Identify which cell holds the provided text, then report its (X, Y) central coordinate. 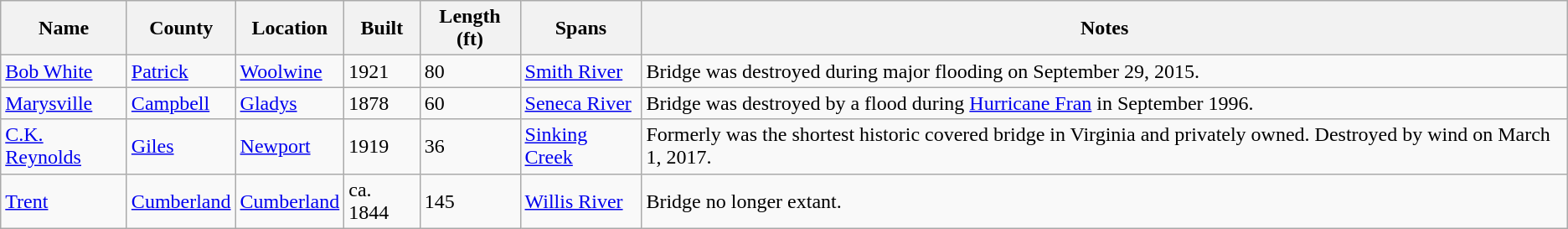
Willis River (581, 201)
Giles (181, 146)
Bridge no longer extant. (1104, 201)
Length (ft) (470, 29)
Gladys (290, 103)
Bridge was destroyed during major flooding on September 29, 2015. (1104, 71)
C.K. Reynolds (64, 146)
Notes (1104, 29)
Newport (290, 146)
Trent (64, 201)
Seneca River (581, 103)
Campbell (181, 103)
Smith River (581, 71)
Bridge was destroyed by a flood during Hurricane Fran in September 1996. (1104, 103)
Woolwine (290, 71)
County (181, 29)
Marysville (64, 103)
Patrick (181, 71)
1921 (382, 71)
Bob White (64, 71)
Location (290, 29)
Formerly was the shortest historic covered bridge in Virginia and privately owned. Destroyed by wind on March 1, 2017. (1104, 146)
36 (470, 146)
60 (470, 103)
1878 (382, 103)
1919 (382, 146)
Built (382, 29)
80 (470, 71)
Spans (581, 29)
Sinking Creek (581, 146)
Name (64, 29)
ca. 1844 (382, 201)
145 (470, 201)
